Output the (x, y) coordinate of the center of the cell containing the given text.  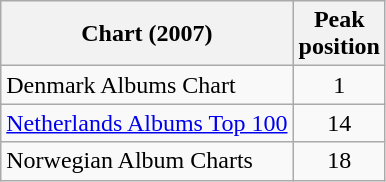
Chart (2007) (147, 34)
Norwegian Album Charts (147, 161)
18 (339, 161)
1 (339, 85)
Peakposition (339, 34)
Netherlands Albums Top 100 (147, 123)
14 (339, 123)
Denmark Albums Chart (147, 85)
